Detect which cell encompasses the target text, then output its [x, y] center coordinate. 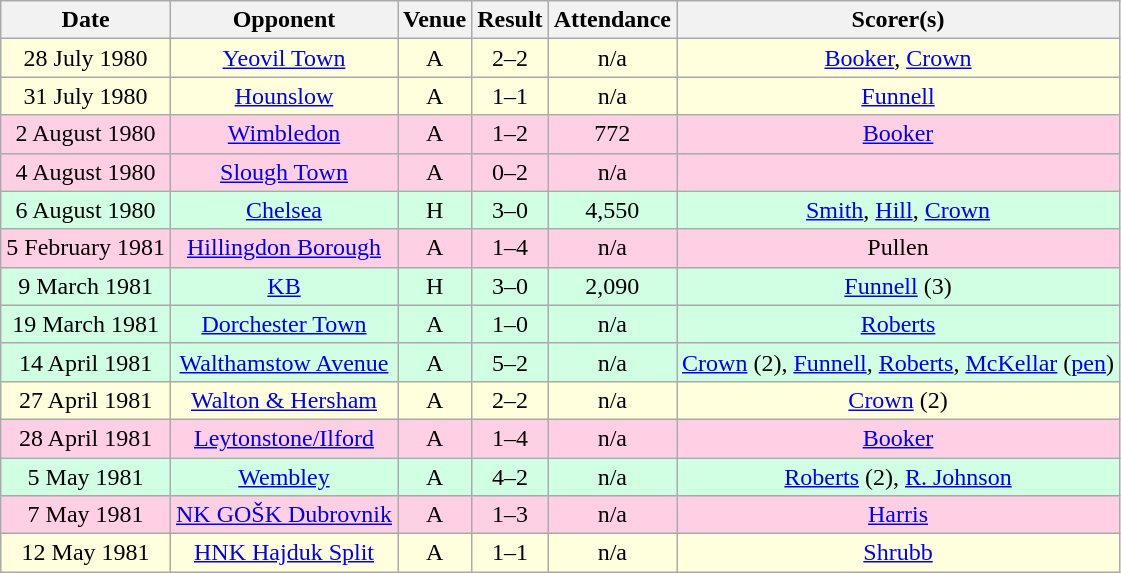
27 April 1981 [86, 400]
Walthamstow Avenue [284, 362]
5 February 1981 [86, 248]
Venue [435, 20]
7 May 1981 [86, 515]
Funnell (3) [898, 286]
Wembley [284, 477]
1–0 [510, 324]
Harris [898, 515]
9 March 1981 [86, 286]
4 August 1980 [86, 172]
2,090 [612, 286]
4–2 [510, 477]
Roberts (2), R. Johnson [898, 477]
14 April 1981 [86, 362]
Yeovil Town [284, 58]
Crown (2), Funnell, Roberts, McKellar (pen) [898, 362]
Hillingdon Borough [284, 248]
28 July 1980 [86, 58]
Slough Town [284, 172]
Opponent [284, 20]
2 August 1980 [86, 134]
19 March 1981 [86, 324]
NK GOŠK Dubrovnik [284, 515]
Scorer(s) [898, 20]
Result [510, 20]
31 July 1980 [86, 96]
Booker, Crown [898, 58]
Crown (2) [898, 400]
Roberts [898, 324]
4,550 [612, 210]
Dorchester Town [284, 324]
HNK Hajduk Split [284, 553]
1–3 [510, 515]
Leytonstone/Ilford [284, 438]
0–2 [510, 172]
Attendance [612, 20]
Walton & Hersham [284, 400]
28 April 1981 [86, 438]
Smith, Hill, Crown [898, 210]
6 August 1980 [86, 210]
Shrubb [898, 553]
KB [284, 286]
772 [612, 134]
1–2 [510, 134]
12 May 1981 [86, 553]
Funnell [898, 96]
Chelsea [284, 210]
Pullen [898, 248]
Date [86, 20]
Wimbledon [284, 134]
Hounslow [284, 96]
5–2 [510, 362]
5 May 1981 [86, 477]
